Capture the cell that displays the provided text and extract its [X, Y] central coordinate. 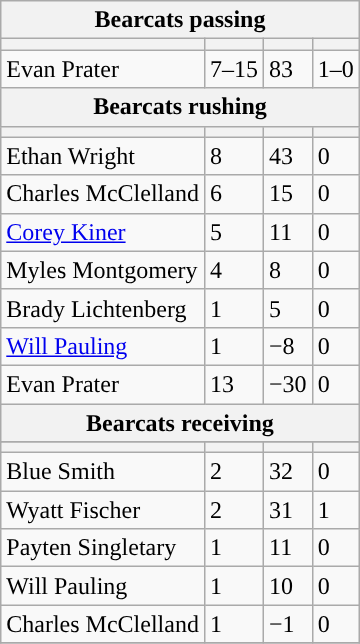
Ethan Wright [103, 156]
7–15 [234, 69]
−8 [288, 346]
4 [234, 270]
−30 [288, 384]
Payten Singletary [103, 548]
Myles Montgomery [103, 270]
10 [288, 586]
6 [234, 194]
Blue Smith [103, 472]
Brady Lichtenberg [103, 308]
Bearcats rushing [180, 107]
13 [234, 384]
31 [288, 510]
−1 [288, 624]
15 [288, 194]
Corey Kiner [103, 232]
Bearcats passing [180, 20]
Wyatt Fischer [103, 510]
83 [288, 69]
Bearcats receiving [180, 423]
1–0 [336, 69]
43 [288, 156]
32 [288, 472]
